Find where the given text appears and provide that cell's center as (x, y) coordinate. 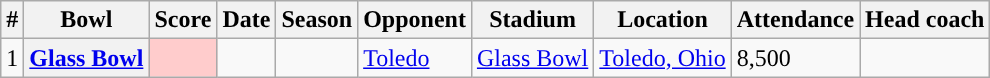
Toledo, Ohio (662, 58)
Date (246, 20)
Score (183, 20)
Bowl (86, 20)
Stadium (532, 20)
1 (12, 58)
Toledo (415, 58)
Head coach (925, 20)
Season (317, 20)
Attendance (795, 20)
8,500 (795, 58)
# (12, 20)
Opponent (415, 20)
Location (662, 20)
